Output the (x, y) coordinate of the center of the cell containing the given text.  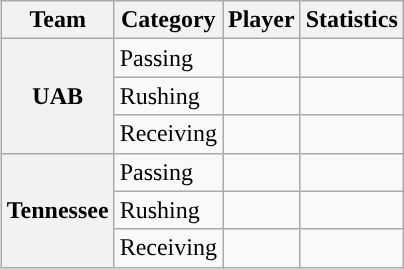
UAB (58, 96)
Category (168, 20)
Player (261, 20)
Team (58, 20)
Statistics (352, 20)
Tennessee (58, 210)
